Scan for the cell matching the given text and deliver its (X, Y) coordinate at center. 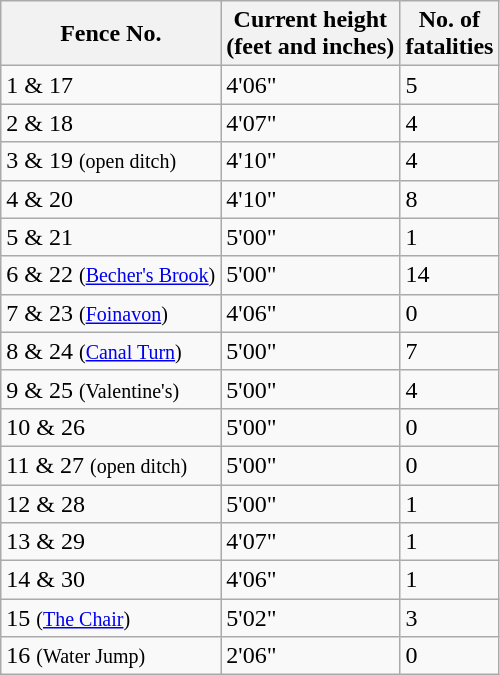
14 (450, 275)
5 & 21 (111, 237)
8 & 24 (Canal Turn) (111, 351)
7 & 23 (Foinavon) (111, 313)
7 (450, 351)
2'06" (310, 656)
3 & 19 (open ditch) (111, 161)
11 & 27 (open ditch) (111, 465)
No. of fatalities (450, 34)
13 & 29 (111, 542)
6 & 22 (Becher's Brook) (111, 275)
14 & 30 (111, 580)
9 & 25 (Valentine's) (111, 389)
15 (The Chair) (111, 618)
5'02" (310, 618)
4 & 20 (111, 199)
3 (450, 618)
5 (450, 85)
Current height(feet and inches) (310, 34)
16 (Water Jump) (111, 656)
10 & 26 (111, 427)
12 & 28 (111, 503)
1 & 17 (111, 85)
2 & 18 (111, 123)
8 (450, 199)
Fence No. (111, 34)
